Extract the [x, y] coordinate from the center of the cell holding the provided text.  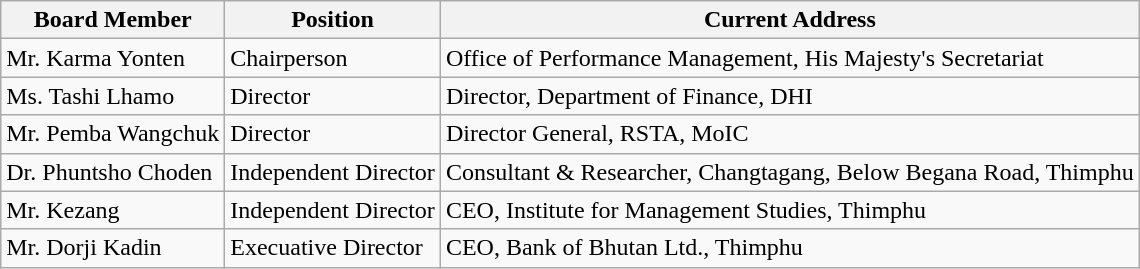
CEO, Institute for Management Studies, Thimphu [790, 210]
CEO, Bank of Bhutan Ltd., Thimphu [790, 248]
Office of Performance Management, His Majesty's Secretariat [790, 58]
Mr. Pemba Wangchuk [113, 134]
Mr. Kezang [113, 210]
Mr. Karma Yonten [113, 58]
Current Address [790, 20]
Director, Department of Finance, DHI [790, 96]
Dr. Phuntsho Choden [113, 172]
Ms. Tashi Lhamo [113, 96]
Director General, RSTA, MoIC [790, 134]
Mr. Dorji Kadin [113, 248]
Consultant & Researcher, Changtagang, Below Begana Road, Thimphu [790, 172]
Execuative Director [333, 248]
Chairperson [333, 58]
Board Member [113, 20]
Position [333, 20]
